Return [x, y] of the center of cell containing provided text 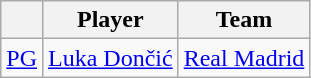
Luka Dončić [110, 58]
Real Madrid [244, 58]
PG [22, 58]
Player [110, 20]
Team [244, 20]
